Return the (x, y) coordinate for the center point of the cell that contains the specified text.  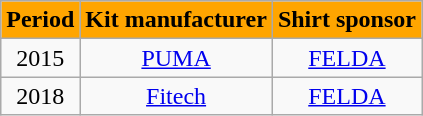
Kit manufacturer (176, 20)
PUMA (176, 58)
Fitech (176, 96)
2018 (40, 96)
Shirt sponsor (346, 20)
Period (40, 20)
2015 (40, 58)
